Extract the [x, y] coordinate from the center of the cell holding the provided text.  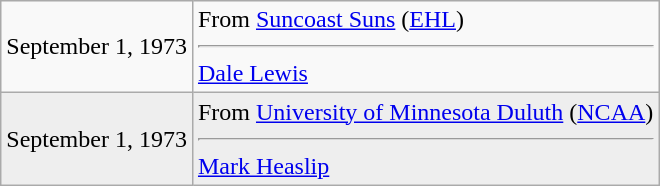
From University of Minnesota Duluth (NCAA)Mark Heaslip [425, 139]
From Suncoast Suns (EHL)Dale Lewis [425, 47]
